Find where the given text appears and provide that cell's center as [X, Y] coordinate. 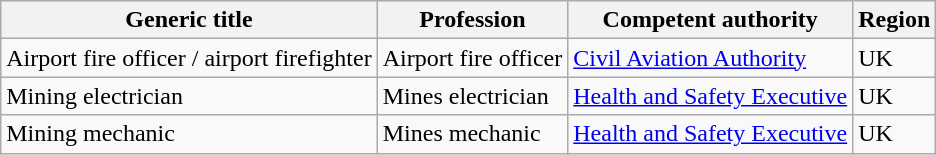
Civil Aviation Authority [710, 58]
Airport fire officer [472, 58]
Profession [472, 20]
Mining mechanic [189, 134]
Region [894, 20]
Generic title [189, 20]
Mining electrician [189, 96]
Competent authority [710, 20]
Airport fire officer / airport firefighter [189, 58]
Mines electrician [472, 96]
Mines mechanic [472, 134]
